Search for the cell housing the specified text and yield its [x, y] center coordinate. 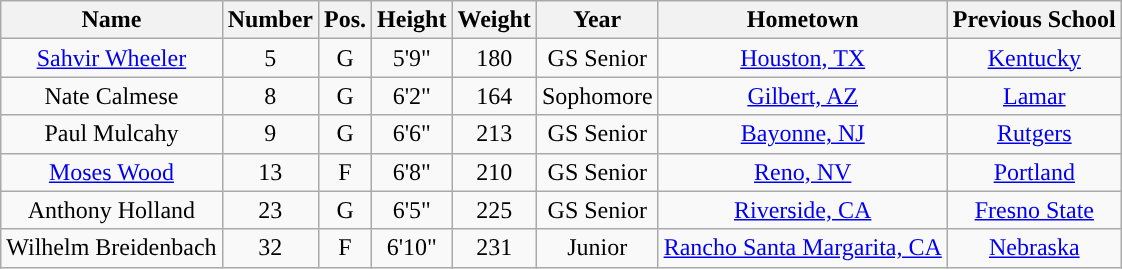
Rancho Santa Margarita, CA [802, 248]
13 [270, 172]
Weight [494, 20]
Portland [1034, 172]
Lamar [1034, 96]
Junior [597, 248]
Fresno State [1034, 210]
Rutgers [1034, 134]
Name [112, 20]
Year [597, 20]
Wilhelm Breidenbach [112, 248]
5'9" [412, 58]
180 [494, 58]
Gilbert, AZ [802, 96]
Sophomore [597, 96]
231 [494, 248]
Nebraska [1034, 248]
Kentucky [1034, 58]
6'8" [412, 172]
213 [494, 134]
5 [270, 58]
Pos. [346, 20]
6'5" [412, 210]
Houston, TX [802, 58]
6'10" [412, 248]
Hometown [802, 20]
8 [270, 96]
Anthony Holland [112, 210]
Height [412, 20]
Riverside, CA [802, 210]
6'6" [412, 134]
Bayonne, NJ [802, 134]
Reno, NV [802, 172]
32 [270, 248]
Paul Mulcahy [112, 134]
9 [270, 134]
164 [494, 96]
6'2" [412, 96]
Sahvir Wheeler [112, 58]
Moses Wood [112, 172]
Nate Calmese [112, 96]
Previous School [1034, 20]
Number [270, 20]
210 [494, 172]
225 [494, 210]
23 [270, 210]
